Extract the [x, y] coordinate from the center of the cell holding the provided text.  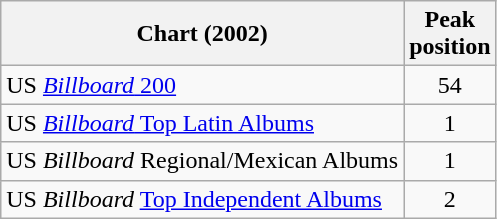
Chart (2002) [202, 34]
US Billboard Top Latin Albums [202, 123]
US Billboard Regional/Mexican Albums [202, 161]
US Billboard Top Independent Albums [202, 199]
54 [450, 85]
2 [450, 199]
US Billboard 200 [202, 85]
Peakposition [450, 34]
